From the cell containing the given text, extract its center point as [X, Y] coordinate. 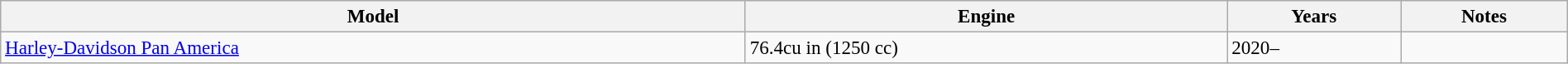
Engine [986, 17]
2020– [1314, 48]
Harley-Davidson Pan America [374, 48]
Years [1314, 17]
Model [374, 17]
76.4cu in (1250 cc) [986, 48]
Notes [1484, 17]
